Return the [X, Y] coordinate for the center point of the cell that contains the specified text.  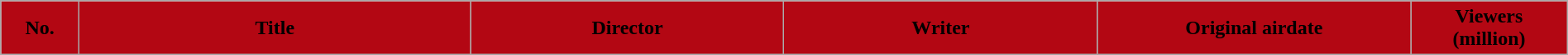
Title [275, 28]
Original airdate [1254, 28]
No. [40, 28]
Writer [941, 28]
Director [627, 28]
Viewers(million) [1489, 28]
